Scan for the cell matching the given text and deliver its [x, y] coordinate at center. 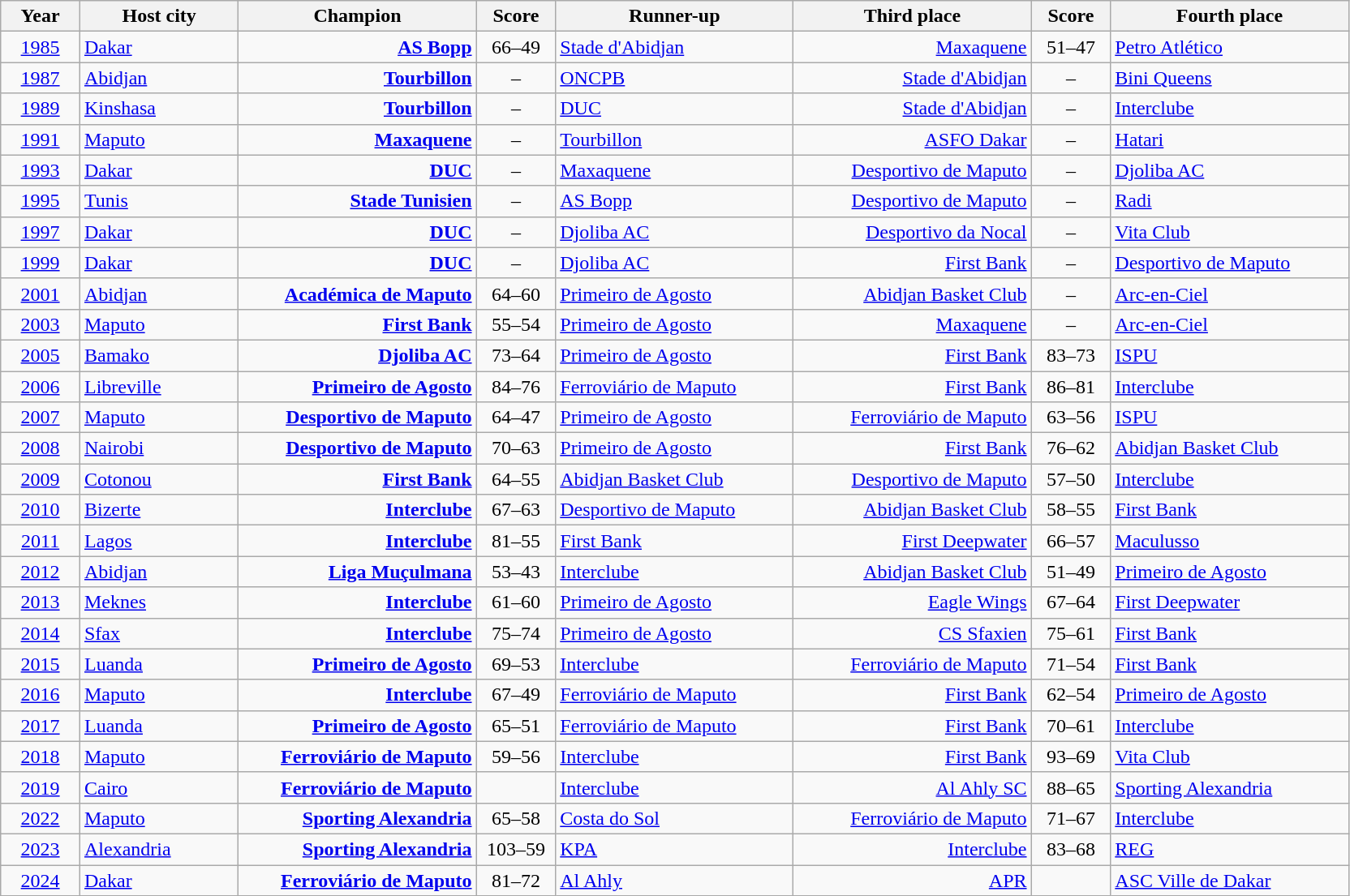
Kinshasa [159, 109]
1987 [41, 78]
2013 [41, 602]
75–74 [516, 633]
65–58 [516, 818]
2003 [41, 324]
71–67 [1071, 818]
86–81 [1071, 387]
Bamako [159, 355]
2017 [41, 726]
51–47 [1071, 47]
73–64 [516, 355]
Académica de Maputo [357, 294]
76–62 [1071, 448]
63–56 [1071, 418]
Liga Muçulmana [357, 572]
Petro Atlético [1230, 47]
Nairobi [159, 448]
66–49 [516, 47]
2015 [41, 664]
2012 [41, 572]
93–69 [1071, 757]
Runner-up [675, 16]
2016 [41, 695]
Hatari [1230, 139]
2011 [41, 541]
64–47 [516, 418]
ASC Ville de Dakar [1230, 880]
71–54 [1071, 664]
65–51 [516, 726]
Stade Tunisien [357, 201]
2001 [41, 294]
53–43 [516, 572]
Meknes [159, 602]
2005 [41, 355]
Champion [357, 16]
Maculusso [1230, 541]
84–76 [516, 387]
CS Sfaxien [912, 633]
KPA [675, 849]
2022 [41, 818]
2019 [41, 787]
57–50 [1071, 479]
1997 [41, 232]
Sfax [159, 633]
Cairo [159, 787]
59–56 [516, 757]
ASFO Dakar [912, 139]
75–61 [1071, 633]
2010 [41, 510]
1995 [41, 201]
ONCPB [675, 78]
2023 [41, 849]
70–63 [516, 448]
1991 [41, 139]
Bizerte [159, 510]
2008 [41, 448]
2024 [41, 880]
REG [1230, 849]
64–60 [516, 294]
88–65 [1071, 787]
1985 [41, 47]
Al Ahly SC [912, 787]
Fourth place [1230, 16]
Year [41, 16]
51–49 [1071, 572]
103–59 [516, 849]
67–49 [516, 695]
2014 [41, 633]
70–61 [1071, 726]
58–55 [1071, 510]
64–55 [516, 479]
2009 [41, 479]
Libreville [159, 387]
83–73 [1071, 355]
62–54 [1071, 695]
Eagle Wings [912, 602]
APR [912, 880]
67–63 [516, 510]
67–64 [1071, 602]
1989 [41, 109]
Cotonou [159, 479]
1993 [41, 170]
61–60 [516, 602]
Desportivo da Nocal [912, 232]
81–55 [516, 541]
66–57 [1071, 541]
83–68 [1071, 849]
Lagos [159, 541]
Host city [159, 16]
Radi [1230, 201]
Tunis [159, 201]
Alexandria [159, 849]
81–72 [516, 880]
69–53 [516, 664]
Bini Queens [1230, 78]
Costa do Sol [675, 818]
Al Ahly [675, 880]
2007 [41, 418]
2006 [41, 387]
55–54 [516, 324]
1999 [41, 263]
Third place [912, 16]
2018 [41, 757]
